Scan for the cell matching the given text and deliver its (x, y) coordinate at center. 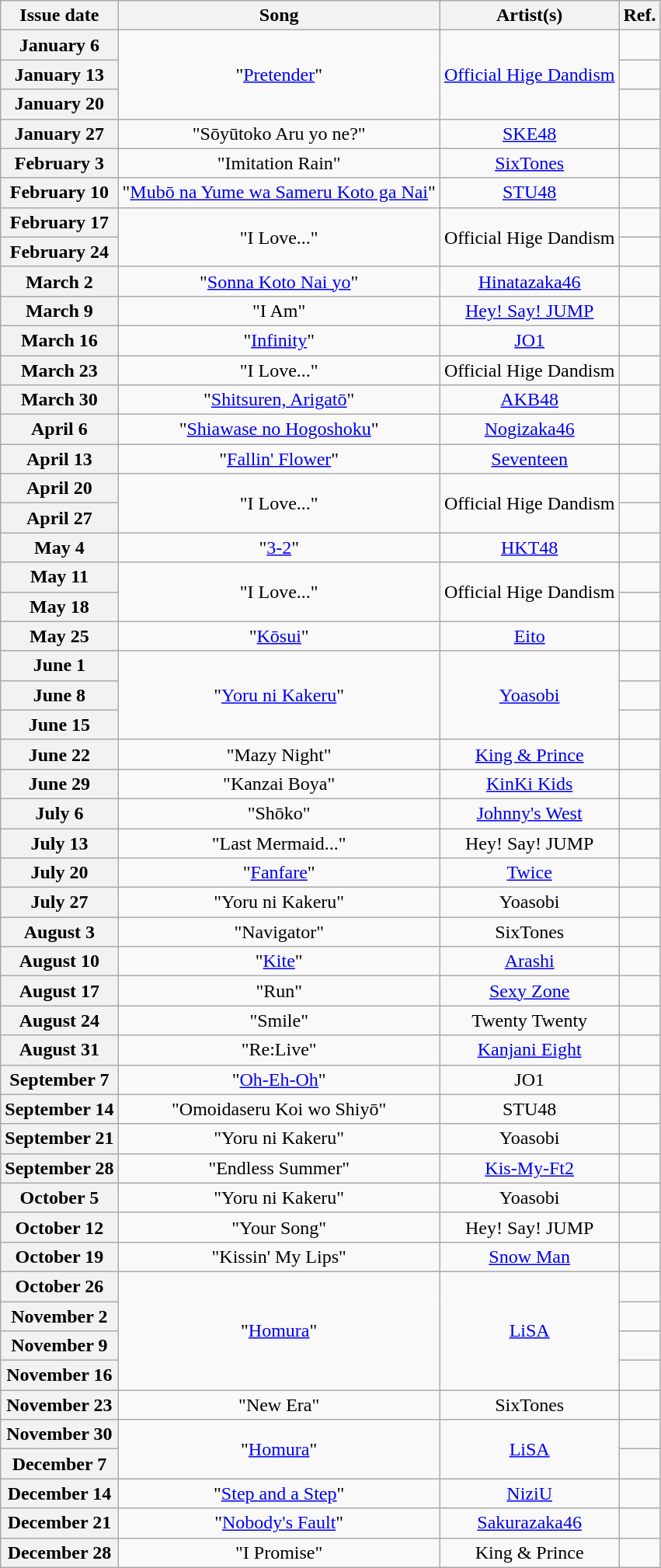
Snow Man (530, 1257)
June 22 (59, 754)
May 11 (59, 577)
September 21 (59, 1139)
Twice (530, 873)
"Shiawase no Hogoshoku" (279, 429)
February 3 (59, 163)
"Fanfare" (279, 873)
"Pretender" (279, 75)
Twenty Twenty (530, 1020)
KinKi Kids (530, 784)
Artist(s) (530, 16)
"Kite" (279, 961)
June 1 (59, 666)
"Kissin' My Lips" (279, 1257)
March 23 (59, 370)
Sexy Zone (530, 991)
AKB48 (530, 400)
April 27 (59, 518)
January 20 (59, 104)
July 13 (59, 843)
Sakurazaka46 (530, 1523)
"Run" (279, 991)
"New Era" (279, 1405)
January 13 (59, 75)
December 28 (59, 1552)
"Kanzai Boya" (279, 784)
"3-2" (279, 548)
October 19 (59, 1257)
March 30 (59, 400)
"Smile" (279, 1020)
Hinatazaka46 (530, 281)
February 24 (59, 252)
January 6 (59, 45)
April 20 (59, 488)
April 13 (59, 459)
February 10 (59, 193)
"Last Mermaid..." (279, 843)
Johnny's West (530, 813)
"Infinity" (279, 340)
"Sōyūtoko Aru yo ne?" (279, 134)
"Mazy Night" (279, 754)
November 2 (59, 1316)
August 10 (59, 961)
SKE48 (530, 134)
November 23 (59, 1405)
March 9 (59, 311)
"Endless Summer" (279, 1168)
July 20 (59, 873)
HKT48 (530, 548)
Nogizaka46 (530, 429)
NiziU (530, 1493)
September 28 (59, 1168)
Song (279, 16)
"Shōko" (279, 813)
"Navigator" (279, 932)
June 8 (59, 695)
September 14 (59, 1109)
Arashi (530, 961)
May 25 (59, 636)
August 24 (59, 1020)
November 16 (59, 1375)
October 26 (59, 1286)
December 14 (59, 1493)
December 21 (59, 1523)
"Kōsui" (279, 636)
February 17 (59, 222)
October 12 (59, 1227)
July 6 (59, 813)
September 7 (59, 1080)
"Nobody's Fault" (279, 1523)
August 3 (59, 932)
"Imitation Rain" (279, 163)
Issue date (59, 16)
"Sonna Koto Nai yo" (279, 281)
"I Promise" (279, 1552)
"I Am" (279, 311)
"Fallin' Flower" (279, 459)
May 4 (59, 548)
May 18 (59, 607)
"Mubō na Yume wa Sameru Koto ga Nai" (279, 193)
June 15 (59, 725)
January 27 (59, 134)
October 5 (59, 1198)
"Oh-Eh-Oh" (279, 1080)
June 29 (59, 784)
"Step and a Step" (279, 1493)
November 30 (59, 1434)
Eito (530, 636)
"Your Song" (279, 1227)
December 7 (59, 1464)
April 6 (59, 429)
Kis-My-Ft2 (530, 1168)
"Omoidaseru Koi wo Shiyō" (279, 1109)
"Re:Live" (279, 1050)
August 31 (59, 1050)
July 27 (59, 902)
Seventeen (530, 459)
Ref. (640, 16)
"Shitsuren, Arigatō" (279, 400)
August 17 (59, 991)
March 16 (59, 340)
Kanjani Eight (530, 1050)
March 2 (59, 281)
November 9 (59, 1346)
